Output the [X, Y] coordinate of the center of the cell containing the given text.  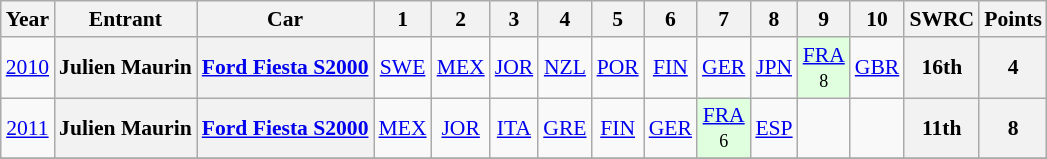
10 [878, 19]
9 [824, 19]
2011 [28, 128]
2 [461, 19]
NZL [564, 68]
6 [670, 19]
GRE [564, 128]
16th [942, 68]
FRA8 [824, 68]
POR [618, 68]
7 [724, 19]
3 [514, 19]
GBR [878, 68]
ITA [514, 128]
SWRC [942, 19]
Year [28, 19]
Entrant [126, 19]
Points [1013, 19]
5 [618, 19]
2010 [28, 68]
Car [286, 19]
SWE [403, 68]
ESP [774, 128]
FRA6 [724, 128]
1 [403, 19]
11th [942, 128]
JPN [774, 68]
